Determine the (x, y) coordinate at the center of the cell enclosing the given text.  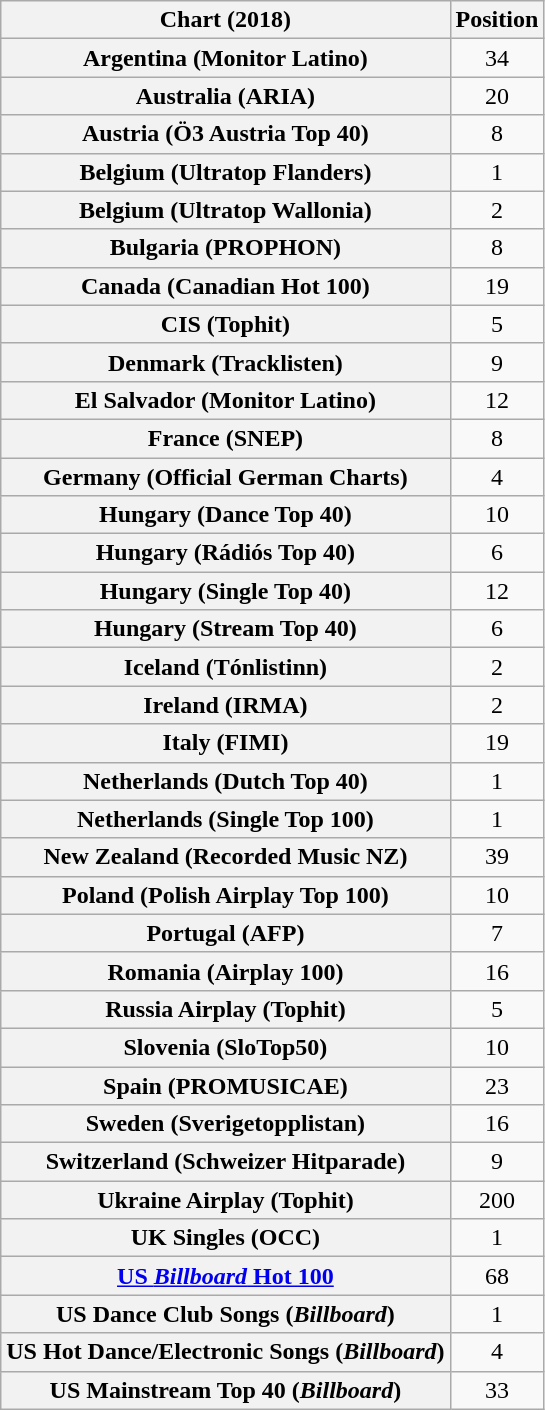
US Hot Dance/Electronic Songs (Billboard) (226, 1352)
23 (497, 1085)
Switzerland (Schweizer Hitparade) (226, 1162)
CIS (Tophit) (226, 324)
Belgium (Ultratop Flanders) (226, 172)
Austria (Ö3 Austria Top 40) (226, 134)
Hungary (Single Top 40) (226, 591)
33 (497, 1390)
Poland (Polish Airplay Top 100) (226, 895)
Hungary (Stream Top 40) (226, 629)
Hungary (Rádiós Top 40) (226, 553)
Iceland (Tónlistinn) (226, 667)
Australia (ARIA) (226, 96)
France (SNEP) (226, 438)
US Dance Club Songs (Billboard) (226, 1314)
UK Singles (OCC) (226, 1238)
Romania (Airplay 100) (226, 971)
New Zealand (Recorded Music NZ) (226, 857)
Slovenia (SloTop50) (226, 1047)
Italy (FIMI) (226, 743)
7 (497, 933)
Ukraine Airplay (Tophit) (226, 1200)
Russia Airplay (Tophit) (226, 1009)
Portugal (AFP) (226, 933)
Bulgaria (PROPHON) (226, 248)
Sweden (Sverigetopplistan) (226, 1124)
Canada (Canadian Hot 100) (226, 286)
Belgium (Ultratop Wallonia) (226, 210)
Argentina (Monitor Latino) (226, 58)
Netherlands (Dutch Top 40) (226, 781)
US Mainstream Top 40 (Billboard) (226, 1390)
34 (497, 58)
Spain (PROMUSICAE) (226, 1085)
Netherlands (Single Top 100) (226, 819)
Position (497, 20)
Germany (Official German Charts) (226, 477)
Ireland (IRMA) (226, 705)
68 (497, 1276)
US Billboard Hot 100 (226, 1276)
20 (497, 96)
39 (497, 857)
200 (497, 1200)
Chart (2018) (226, 20)
El Salvador (Monitor Latino) (226, 400)
Hungary (Dance Top 40) (226, 515)
Denmark (Tracklisten) (226, 362)
